Pinpoint the cell where the given text exists, returning its [x, y] midpoint coordinate. 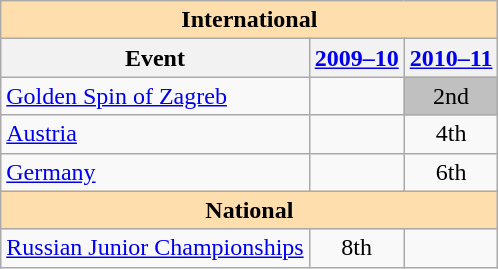
Golden Spin of Zagreb [155, 96]
Russian Junior Championships [155, 248]
8th [356, 248]
Germany [155, 172]
2010–11 [451, 58]
6th [451, 172]
4th [451, 134]
Event [155, 58]
National [250, 210]
2009–10 [356, 58]
2nd [451, 96]
Austria [155, 134]
International [250, 20]
